Provide the (x, y) coordinate of the cell's center where the given text is located.  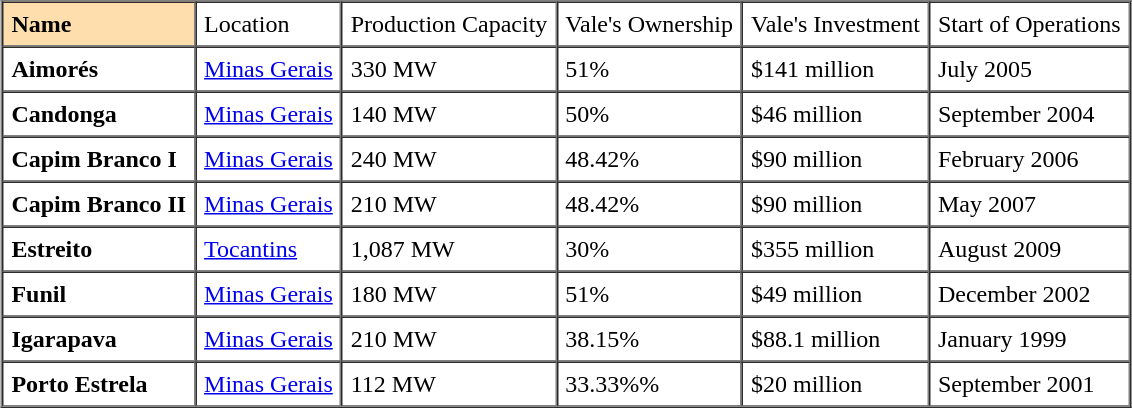
$46 million (836, 114)
38.15% (649, 338)
Vale's Ownership (649, 24)
330 MW (450, 68)
Estreito (98, 248)
Igarapava (98, 338)
Vale's Investment (836, 24)
May 2007 (1030, 204)
January 1999 (1030, 338)
$355 million (836, 248)
112 MW (450, 384)
30% (649, 248)
Porto Estrela (98, 384)
September 2004 (1030, 114)
Location (268, 24)
Aimorés (98, 68)
August 2009 (1030, 248)
Capim Branco II (98, 204)
Candonga (98, 114)
140 MW (450, 114)
180 MW (450, 294)
September 2001 (1030, 384)
$49 million (836, 294)
Name (98, 24)
Start of Operations (1030, 24)
December 2002 (1030, 294)
Production Capacity (450, 24)
1,087 MW (450, 248)
Tocantins (268, 248)
Funil (98, 294)
240 MW (450, 158)
$141 million (836, 68)
February 2006 (1030, 158)
50% (649, 114)
$20 million (836, 384)
Capim Branco I (98, 158)
July 2005 (1030, 68)
33.33%% (649, 384)
$88.1 million (836, 338)
